Determine the [X, Y] coordinate at the center of the cell enclosing the given text.  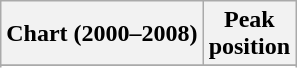
Chart (2000–2008) [102, 34]
Peakposition [249, 34]
